Detect which cell encompasses the target text, then output its (X, Y) center coordinate. 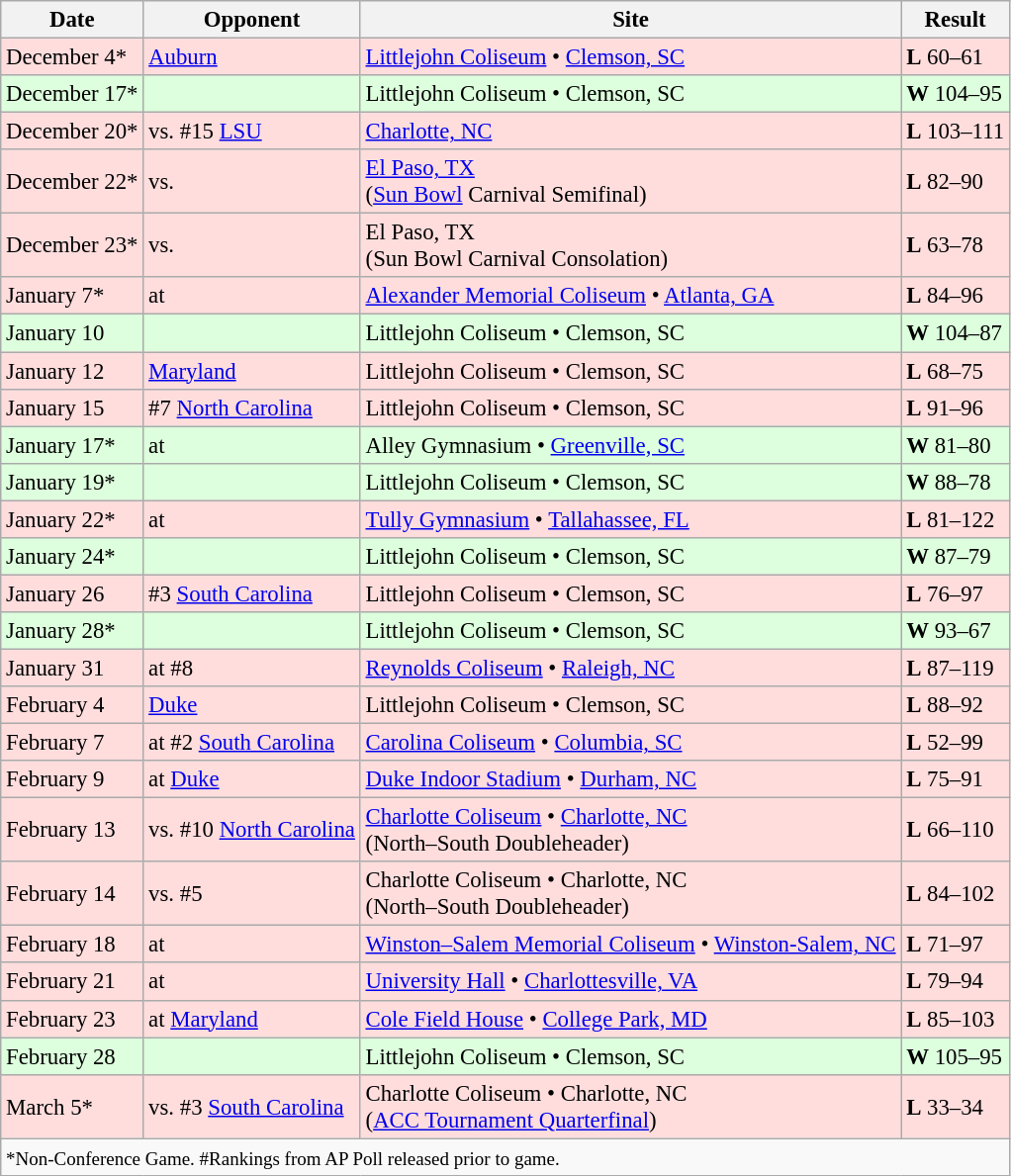
L 79–94 (956, 982)
L 85–103 (956, 1019)
W 88–78 (956, 482)
vs. #5 (251, 894)
December 23* (72, 245)
Date (72, 20)
December 20* (72, 132)
El Paso, TX(Sun Bowl Carnival Consolation) (631, 245)
#7 North Carolina (251, 407)
January 31 (72, 668)
Auburn (251, 57)
at Duke (251, 779)
L 81–122 (956, 519)
January 17* (72, 445)
#3 South Carolina (251, 593)
December 17* (72, 94)
L 52–99 (956, 743)
Cole Field House • College Park, MD (631, 1019)
W 81–80 (956, 445)
L 84–96 (956, 296)
February 7 (72, 743)
Winston–Salem Memorial Coliseum • Winston-Salem, NC (631, 945)
January 7* (72, 296)
L 60–61 (956, 57)
February 18 (72, 945)
L 33–34 (956, 1106)
February 4 (72, 705)
W 105–95 (956, 1056)
January 15 (72, 407)
February 9 (72, 779)
W 104–87 (956, 333)
W 104–95 (956, 94)
Site (631, 20)
February 23 (72, 1019)
Carolina Coliseum • Columbia, SC (631, 743)
February 28 (72, 1056)
L 82–90 (956, 182)
W 87–79 (956, 557)
at Maryland (251, 1019)
December 4* (72, 57)
L 71–97 (956, 945)
Duke Indoor Stadium • Durham, NC (631, 779)
February 14 (72, 894)
Reynolds Coliseum • Raleigh, NC (631, 668)
L 103–111 (956, 132)
January 28* (72, 631)
at #8 (251, 668)
L 91–96 (956, 407)
March 5* (72, 1106)
January 12 (72, 371)
Opponent (251, 20)
Charlotte Coliseum • Charlotte, NC(ACC Tournament Quarterfinal) (631, 1106)
Charlotte, NC (631, 132)
Tully Gymnasium • Tallahassee, FL (631, 519)
University Hall • Charlottesville, VA (631, 982)
Maryland (251, 371)
Alley Gymnasium • Greenville, SC (631, 445)
W 93–67 (956, 631)
vs. #10 North Carolina (251, 831)
*Non-Conference Game. #Rankings from AP Poll released prior to game. (505, 1157)
January 10 (72, 333)
Alexander Memorial Coliseum • Atlanta, GA (631, 296)
L 88–92 (956, 705)
L 84–102 (956, 894)
L 75–91 (956, 779)
L 66–110 (956, 831)
February 13 (72, 831)
December 22* (72, 182)
January 22* (72, 519)
Duke (251, 705)
L 63–78 (956, 245)
January 24* (72, 557)
at #2 South Carolina (251, 743)
L 76–97 (956, 593)
L 68–75 (956, 371)
January 19* (72, 482)
vs. #3 South Carolina (251, 1106)
L 87–119 (956, 668)
El Paso, TX(Sun Bowl Carnival Semifinal) (631, 182)
February 21 (72, 982)
vs. #15 LSU (251, 132)
Result (956, 20)
January 26 (72, 593)
